Search for the cell housing the specified text and yield its [X, Y] center coordinate. 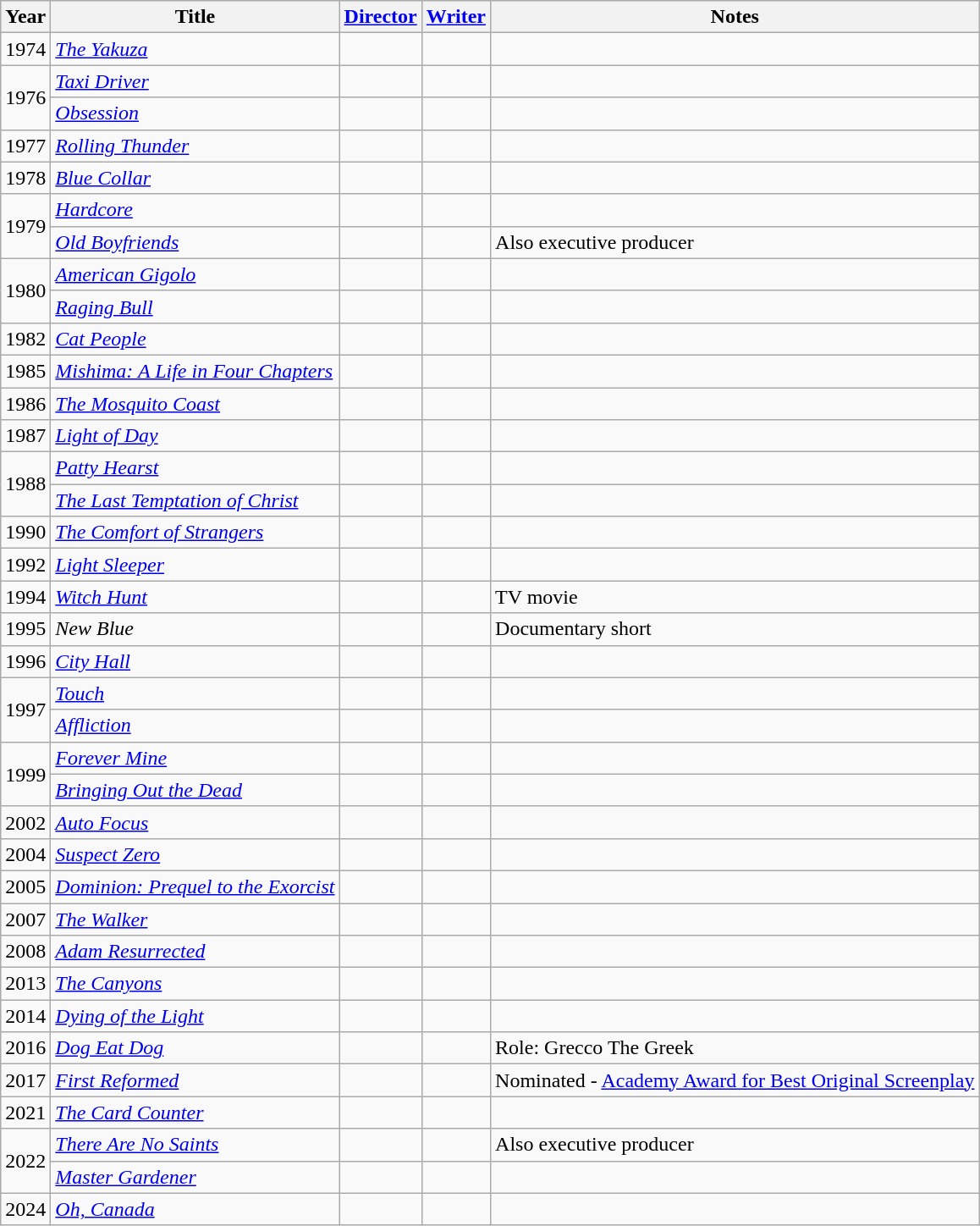
There Are No Saints [195, 1145]
1995 [25, 629]
Role: Grecco The Greek [735, 1048]
The Walker [195, 919]
2008 [25, 952]
Light Sleeper [195, 565]
1997 [25, 710]
Dying of the Light [195, 1016]
American Gigolo [195, 274]
Raging Bull [195, 306]
Light of Day [195, 436]
1976 [25, 97]
2021 [25, 1113]
Director [381, 17]
1990 [25, 533]
Patty Hearst [195, 468]
City Hall [195, 661]
1986 [25, 404]
Master Gardener [195, 1177]
1974 [25, 49]
Witch Hunt [195, 597]
2013 [25, 984]
1978 [25, 178]
1992 [25, 565]
Obsession [195, 113]
1987 [25, 436]
1982 [25, 339]
1988 [25, 484]
2004 [25, 854]
Auto Focus [195, 822]
2014 [25, 1016]
Documentary short [735, 629]
2022 [25, 1161]
Taxi Driver [195, 81]
Title [195, 17]
Nominated - Academy Award for Best Original Screenplay [735, 1080]
Cat People [195, 339]
1979 [25, 226]
Year [25, 17]
The Yakuza [195, 49]
1999 [25, 774]
1994 [25, 597]
The Mosquito Coast [195, 404]
Bringing Out the Dead [195, 790]
Hardcore [195, 210]
Forever Mine [195, 758]
Touch [195, 693]
New Blue [195, 629]
The Comfort of Strangers [195, 533]
Old Boyfriends [195, 242]
Suspect Zero [195, 854]
Dog Eat Dog [195, 1048]
The Card Counter [195, 1113]
Rolling Thunder [195, 146]
1980 [25, 290]
1985 [25, 371]
Blue Collar [195, 178]
2024 [25, 1209]
Mishima: A Life in Four Chapters [195, 371]
2005 [25, 886]
Writer [455, 17]
The Last Temptation of Christ [195, 500]
Adam Resurrected [195, 952]
2007 [25, 919]
TV movie [735, 597]
Dominion: Prequel to the Exorcist [195, 886]
First Reformed [195, 1080]
1996 [25, 661]
Notes [735, 17]
2017 [25, 1080]
1977 [25, 146]
Affliction [195, 726]
2016 [25, 1048]
The Canyons [195, 984]
Oh, Canada [195, 1209]
2002 [25, 822]
